Scan for the cell matching the given text and deliver its [x, y] coordinate at center. 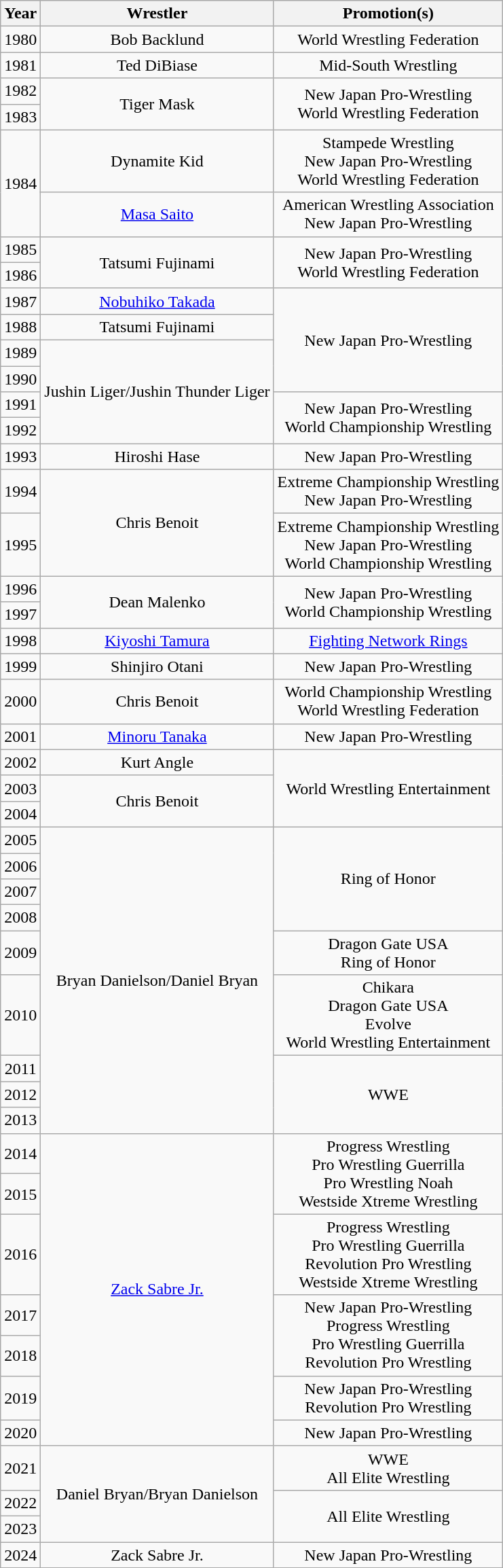
Minoru Tanaka [157, 736]
Nobuhiko Takada [157, 301]
Bryan Danielson/Daniel Bryan [157, 980]
2016 [20, 1254]
1994 [20, 492]
2005 [20, 840]
2023 [20, 1529]
American Wrestling AssociationNew Japan Pro-Wrestling [388, 215]
2019 [20, 1398]
2009 [20, 952]
2012 [20, 1094]
1997 [20, 615]
2020 [20, 1433]
2018 [20, 1356]
Ted DiBiase [157, 65]
1985 [20, 249]
New Japan Pro-WrestlingProgress WrestlingPro Wrestling GuerrillaRevolution Pro Wrestling [388, 1336]
Mid-South Wrestling [388, 65]
WWE [388, 1094]
World Wrestling Entertainment [388, 788]
1981 [20, 65]
1990 [20, 378]
Kiyoshi Tamura [157, 641]
Jushin Liger/Jushin Thunder Liger [157, 391]
2015 [20, 1194]
2008 [20, 918]
2014 [20, 1154]
2001 [20, 736]
Masa Saito [157, 215]
1996 [20, 589]
2007 [20, 892]
Promotion(s) [388, 14]
Hiroshi Hase [157, 457]
1989 [20, 353]
2004 [20, 814]
1991 [20, 405]
2000 [20, 701]
Extreme Championship WrestlingNew Japan Pro-Wrestling [388, 492]
Daniel Bryan/Bryan Danielson [157, 1493]
2021 [20, 1467]
2013 [20, 1120]
World Championship WrestlingWorld Wrestling Federation [388, 701]
1988 [20, 327]
Wrestler [157, 14]
ChikaraDragon Gate USAEvolveWorld Wrestling Entertainment [388, 1015]
Shinjiro Otani [157, 666]
Stampede WrestlingNew Japan Pro-WrestlingWorld Wrestling Federation [388, 161]
2017 [20, 1315]
Fighting Network Rings [388, 641]
Kurt Angle [157, 762]
1999 [20, 666]
1982 [20, 91]
World Wrestling Federation [388, 39]
1992 [20, 431]
Extreme Championship WrestlingNew Japan Pro-WrestlingWorld Championship Wrestling [388, 545]
Ring of Honor [388, 878]
1993 [20, 457]
1998 [20, 641]
New Japan Pro-WrestlingRevolution Pro Wrestling [388, 1398]
WWEAll Elite Wrestling [388, 1467]
Bob Backlund [157, 39]
1987 [20, 301]
Year [20, 14]
Dragon Gate USARing of Honor [388, 952]
2006 [20, 866]
1986 [20, 275]
2024 [20, 1555]
1983 [20, 117]
2011 [20, 1069]
2022 [20, 1503]
1984 [20, 183]
Progress WrestlingPro Wrestling GuerrillaPro Wrestling NoahWestside Xtreme Wrestling [388, 1174]
1980 [20, 39]
Tiger Mask [157, 104]
Dynamite Kid [157, 161]
Dean Malenko [157, 602]
1995 [20, 545]
2003 [20, 788]
2002 [20, 762]
All Elite Wrestling [388, 1516]
2010 [20, 1015]
Progress WrestlingPro Wrestling GuerrillaRevolution Pro WrestlingWestside Xtreme Wrestling [388, 1254]
